Locate the cell with the specified text and output its (x, y) center coordinate. 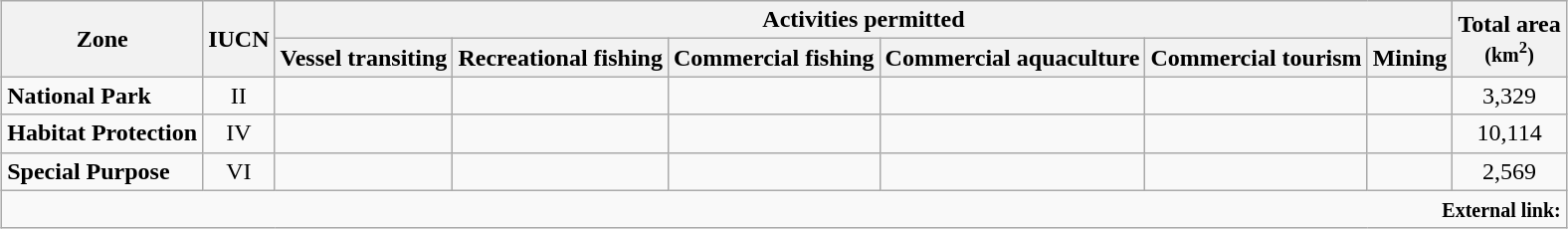
Activities permitted (864, 20)
External link: (784, 209)
IV (239, 133)
Total area(km2) (1509, 39)
3,329 (1509, 96)
II (239, 96)
VI (239, 171)
2,569 (1509, 171)
Commercial fishing (774, 58)
Habitat Protection (102, 133)
Zone (102, 39)
Recreational fishing (561, 58)
Vessel transiting (364, 58)
Commercial tourism (1256, 58)
Mining (1410, 58)
IUCN (239, 39)
Special Purpose (102, 171)
National Park (102, 96)
10,114 (1509, 133)
Commercial aquaculture (1013, 58)
